For the text-containing cell, return its midpoint in [x, y] coordinate format. 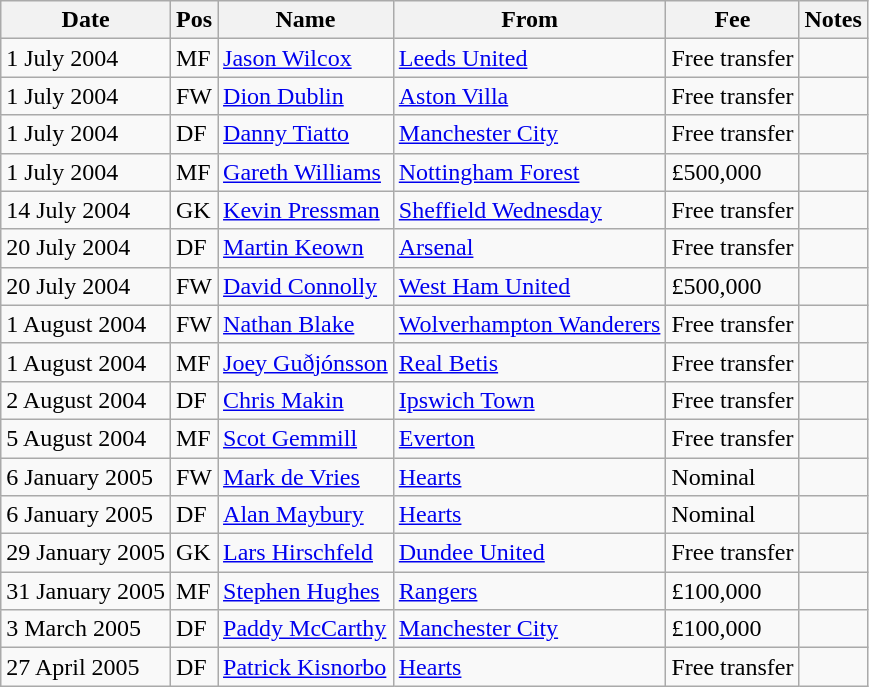
Everton [530, 438]
Nottingham Forest [530, 172]
Joey Guðjónsson [306, 362]
Real Betis [530, 362]
5 August 2004 [86, 438]
Nathan Blake [306, 324]
Aston Villa [530, 96]
Chris Makin [306, 400]
Paddy McCarthy [306, 629]
Leeds United [530, 58]
David Connolly [306, 286]
Mark de Vries [306, 477]
Scot Gemmill [306, 438]
14 July 2004 [86, 210]
Alan Maybury [306, 515]
Gareth Williams [306, 172]
2 August 2004 [86, 400]
Date [86, 20]
Name [306, 20]
Kevin Pressman [306, 210]
Ipswich Town [530, 400]
27 April 2005 [86, 667]
Stephen Hughes [306, 591]
Arsenal [530, 248]
Rangers [530, 591]
Dundee United [530, 553]
3 March 2005 [86, 629]
Lars Hirschfeld [306, 553]
Danny Tiatto [306, 134]
Martin Keown [306, 248]
From [530, 20]
Sheffield Wednesday [530, 210]
Notes [833, 20]
Patrick Kisnorbo [306, 667]
Wolverhampton Wanderers [530, 324]
Dion Dublin [306, 96]
31 January 2005 [86, 591]
Pos [194, 20]
Jason Wilcox [306, 58]
West Ham United [530, 286]
Fee [732, 20]
29 January 2005 [86, 553]
